Pinpoint the cell where the given text exists, returning its [x, y] midpoint coordinate. 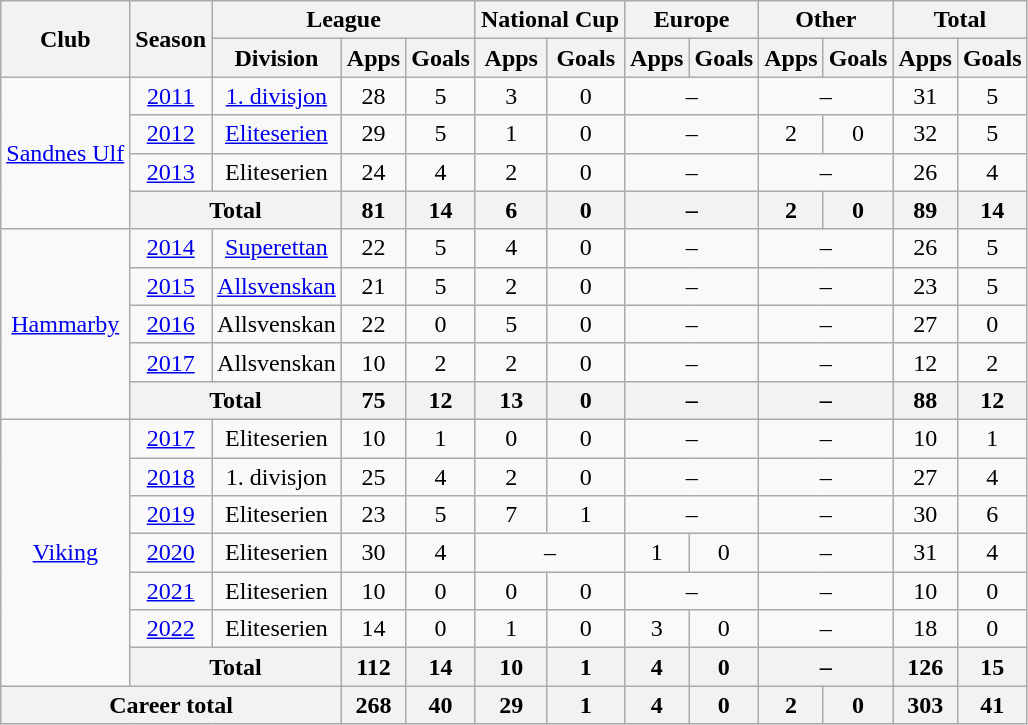
National Cup [550, 20]
League [344, 20]
41 [992, 705]
Other [826, 20]
Career total [172, 705]
Season [171, 39]
24 [373, 172]
18 [925, 629]
Club [66, 39]
2019 [171, 515]
88 [925, 400]
81 [373, 210]
2012 [171, 134]
Hammarby [66, 324]
32 [925, 134]
7 [511, 515]
Superettan [277, 248]
112 [373, 667]
25 [373, 477]
268 [373, 705]
2015 [171, 286]
2021 [171, 591]
13 [511, 400]
2013 [171, 172]
Division [277, 58]
Sandnes Ulf [66, 153]
Viking [66, 552]
28 [373, 96]
15 [992, 667]
2016 [171, 324]
21 [373, 286]
2011 [171, 96]
2022 [171, 629]
2014 [171, 248]
89 [925, 210]
126 [925, 667]
75 [373, 400]
40 [441, 705]
Europe [692, 20]
303 [925, 705]
2018 [171, 477]
2020 [171, 553]
